Locate the cell with the specified text and output its [X, Y] center coordinate. 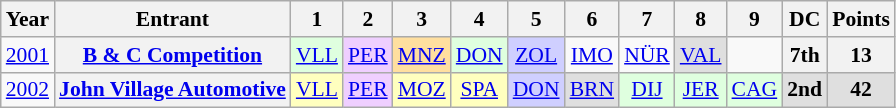
NÜR [647, 55]
6 [592, 19]
5 [536, 19]
3 [422, 19]
Entrant [172, 19]
MOZ [422, 90]
7 [647, 19]
9 [755, 19]
Year [28, 19]
42 [861, 90]
7th [804, 55]
CAG [755, 90]
DIJ [647, 90]
2nd [804, 90]
4 [480, 19]
JER [701, 90]
DC [804, 19]
ZOL [536, 55]
MNZ [422, 55]
1 [317, 19]
John Village Automotive [172, 90]
VAL [701, 55]
2 [368, 19]
IMO [592, 55]
B & C Competition [172, 55]
2002 [28, 90]
BRN [592, 90]
8 [701, 19]
13 [861, 55]
SPA [480, 90]
2001 [28, 55]
Points [861, 19]
